Detect which cell encompasses the target text, then output its [x, y] center coordinate. 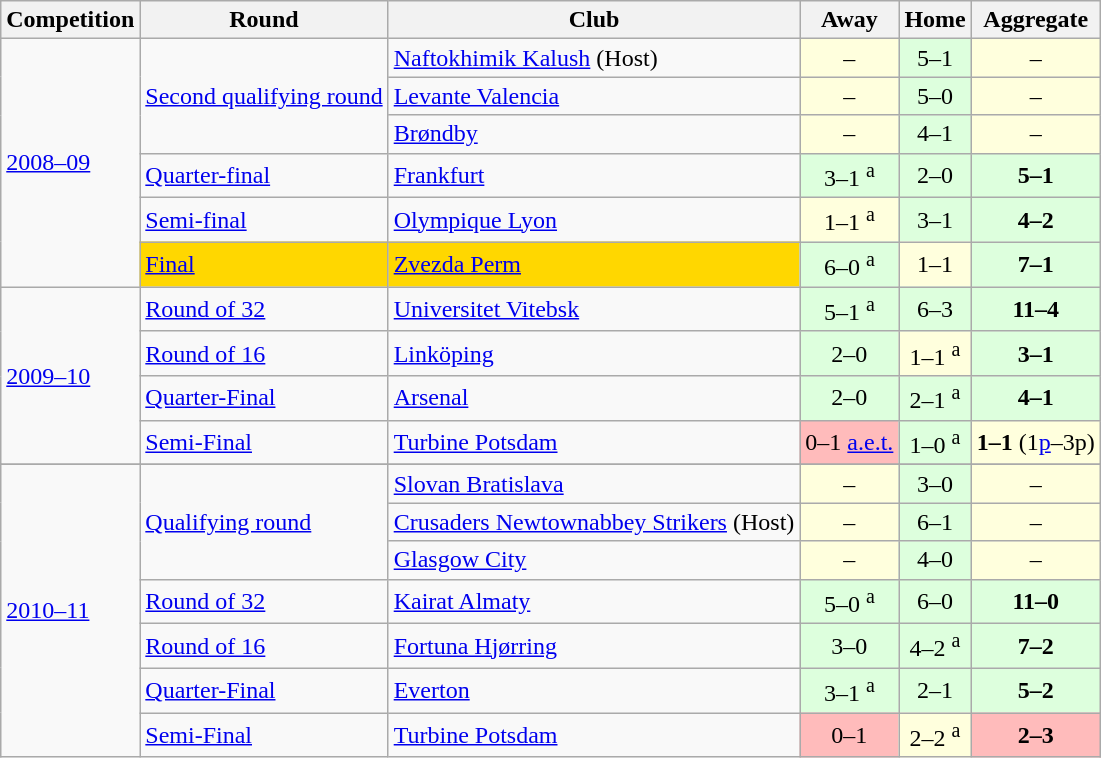
Aggregate [1036, 20]
11–4 [1036, 310]
Qualifying round [264, 522]
Competition [70, 20]
5–0 [935, 96]
4–2 [1036, 220]
4–0 [935, 560]
2–3 [1036, 736]
7–1 [1036, 264]
Kairat Almaty [594, 602]
Final [264, 264]
0–1 a.e.t. [850, 442]
Naftokhimik Kalush (Host) [594, 58]
Second qualifying round [264, 96]
Universitet Vitebsk [594, 310]
Everton [594, 690]
6–3 [935, 310]
Frankfurt [594, 176]
6–0 a [850, 264]
4–2 a [935, 646]
5–1 a [850, 310]
1–1 (1p–3p) [1036, 442]
Zvezda Perm [594, 264]
Club [594, 20]
5–0 a [850, 602]
Olympique Lyon [594, 220]
6–1 [935, 522]
2009–10 [70, 376]
7–2 [1036, 646]
2–1 [935, 690]
Linköping [594, 354]
1–0 a [935, 442]
Home [935, 20]
5–2 [1036, 690]
6–0 [935, 602]
Semi-final [264, 220]
Crusaders Newtownabbey Strikers (Host) [594, 522]
Slovan Bratislava [594, 484]
Away [850, 20]
2–2 a [935, 736]
Arsenal [594, 398]
2010–11 [70, 611]
Brøndby [594, 134]
11–0 [1036, 602]
2008–09 [70, 163]
0–1 [850, 736]
Levante Valencia [594, 96]
1–1 [935, 264]
Quarter-final [264, 176]
Round [264, 20]
Fortuna Hjørring [594, 646]
Glasgow City [594, 560]
2–1 a [935, 398]
